Return the [X, Y] coordinate for the center point of the cell that contains the specified text.  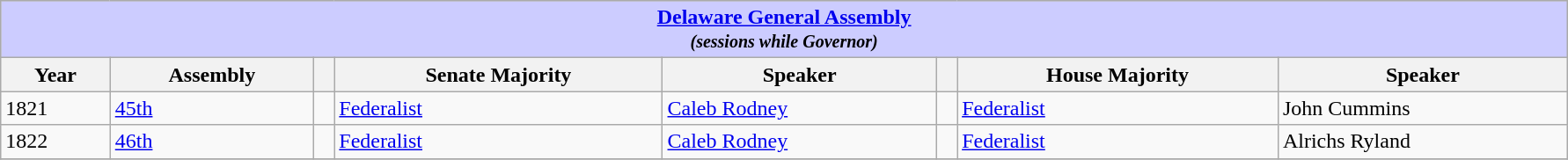
1822 [55, 142]
Year [55, 75]
Assembly [211, 75]
House Majority [1117, 75]
Senate Majority [498, 75]
John Cummins [1422, 108]
Alrichs Ryland [1422, 142]
Delaware General Assembly (sessions while Governor) [785, 30]
45th [211, 108]
46th [211, 142]
1821 [55, 108]
